For the text-containing cell, return its midpoint in (x, y) coordinate format. 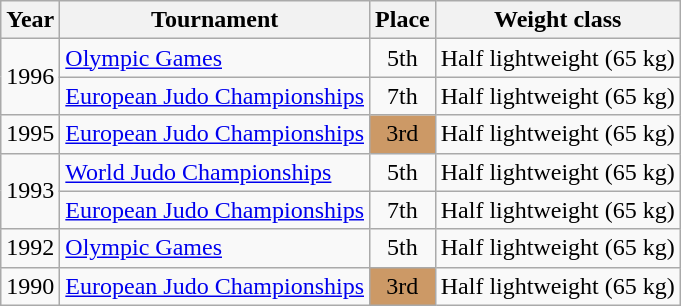
1996 (30, 77)
Place (403, 20)
World Judo Championships (215, 172)
1992 (30, 248)
Tournament (215, 20)
Year (30, 20)
Weight class (558, 20)
1990 (30, 286)
1993 (30, 191)
1995 (30, 134)
